Output the [x, y] coordinate of the center of the cell containing the given text.  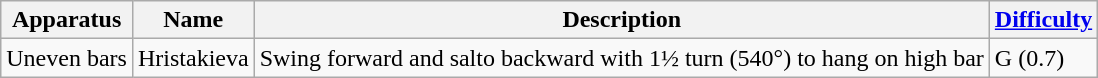
Description [622, 20]
Difficulty [1043, 20]
Hristakieva [193, 58]
G (0.7) [1043, 58]
Swing forward and salto backward with 1½ turn (540°) to hang on high bar [622, 58]
Uneven bars [67, 58]
Apparatus [67, 20]
Name [193, 20]
